Detect which cell encompasses the target text, then output its (x, y) center coordinate. 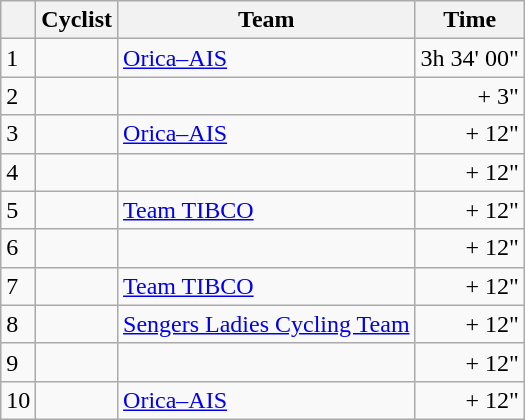
10 (18, 400)
Sengers Ladies Cycling Team (267, 324)
7 (18, 286)
8 (18, 324)
Team (267, 20)
Time (470, 20)
3 (18, 134)
5 (18, 210)
2 (18, 96)
1 (18, 58)
Cyclist (77, 20)
3h 34' 00" (470, 58)
9 (18, 362)
4 (18, 172)
6 (18, 248)
+ 3" (470, 96)
